Determine the (X, Y) coordinate at the center of the cell enclosing the given text.  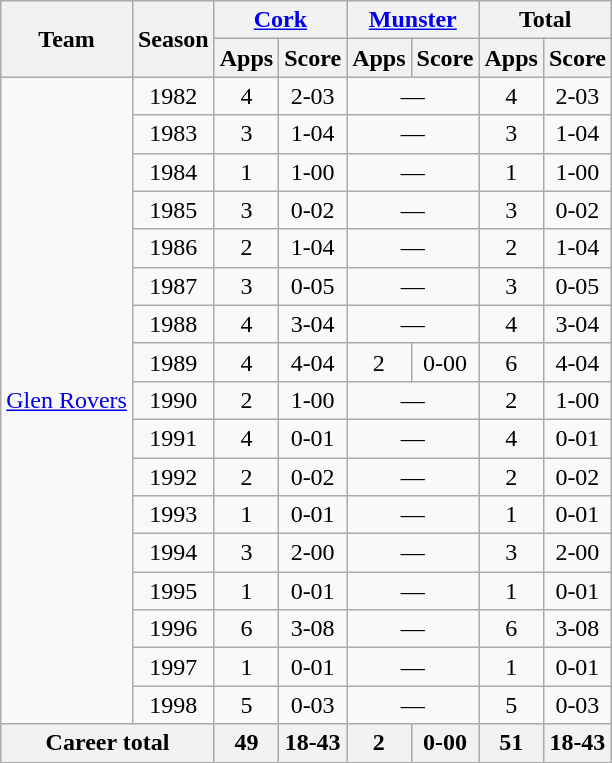
1997 (173, 667)
1982 (173, 96)
1996 (173, 629)
1994 (173, 553)
1991 (173, 438)
1998 (173, 705)
1985 (173, 210)
Team (67, 39)
1989 (173, 362)
1988 (173, 324)
Season (173, 39)
Career total (108, 743)
Glen Rovers (67, 400)
Munster (413, 20)
1990 (173, 400)
Cork (280, 20)
1984 (173, 172)
1986 (173, 248)
1992 (173, 477)
49 (246, 743)
1983 (173, 134)
1993 (173, 515)
1987 (173, 286)
Total (545, 20)
51 (511, 743)
1995 (173, 591)
